Provide the [X, Y] coordinate of the cell's center where the given text is located.  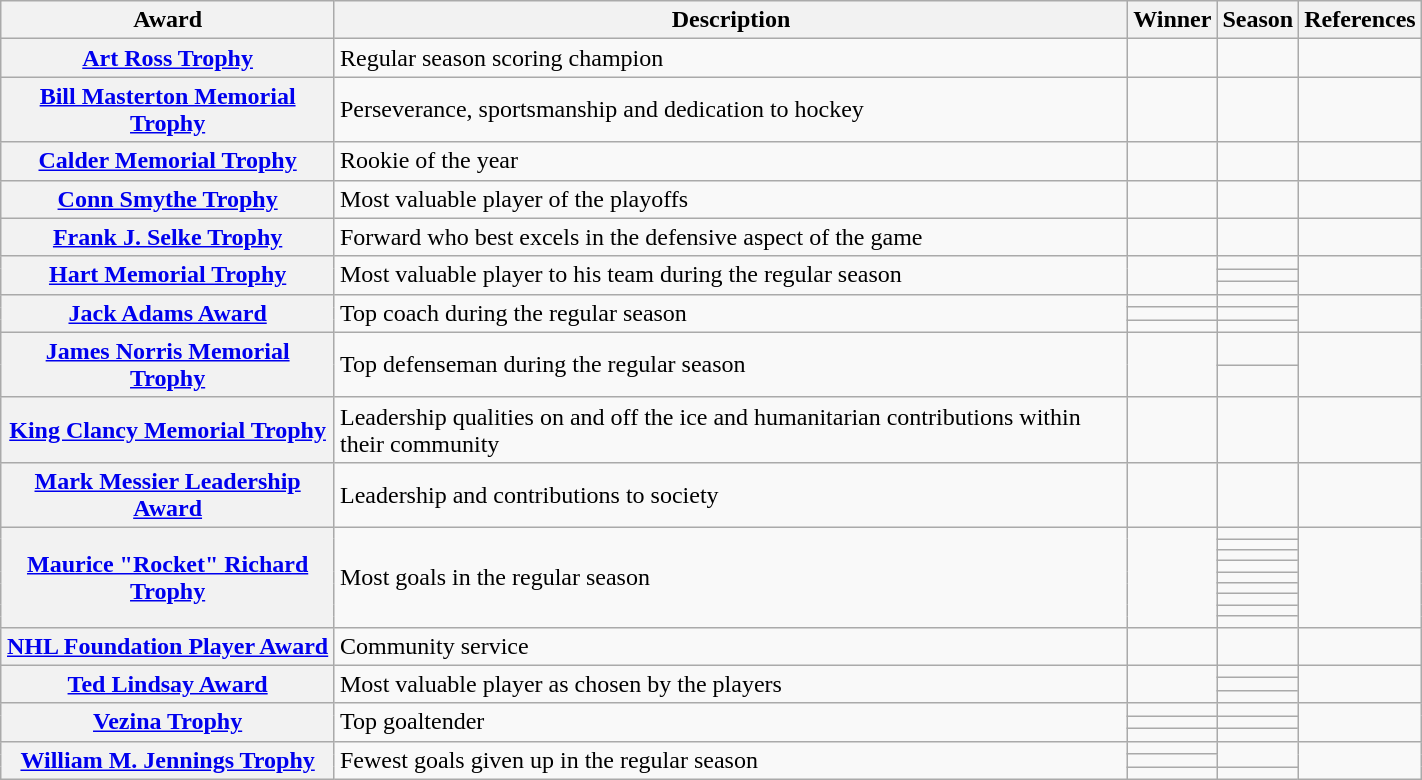
Season [1258, 20]
Top defenseman during the regular season [730, 364]
Community service [730, 646]
Bill Masterton Memorial Trophy [168, 110]
References [1360, 20]
NHL Foundation Player Award [168, 646]
Frank J. Selke Trophy [168, 237]
Fewest goals given up in the regular season [730, 760]
King Clancy Memorial Trophy [168, 430]
Mark Messier Leadership Award [168, 494]
Maurice "Rocket" Richard Trophy [168, 577]
Jack Adams Award [168, 313]
Leadership and contributions to society [730, 494]
Forward who best excels in the defensive aspect of the game [730, 237]
Perseverance, sportsmanship and dedication to hockey [730, 110]
Winner [1172, 20]
Ted Lindsay Award [168, 684]
Top coach during the regular season [730, 313]
Most valuable player to his team during the regular season [730, 275]
Leadership qualities on and off the ice and humanitarian contributions within their community [730, 430]
James Norris Memorial Trophy [168, 364]
Description [730, 20]
Most goals in the regular season [730, 577]
Most valuable player of the playoffs [730, 199]
Top goaltender [730, 722]
Most valuable player as chosen by the players [730, 684]
Rookie of the year [730, 161]
Art Ross Trophy [168, 58]
Vezina Trophy [168, 722]
Calder Memorial Trophy [168, 161]
Hart Memorial Trophy [168, 275]
Award [168, 20]
Regular season scoring champion [730, 58]
Conn Smythe Trophy [168, 199]
William M. Jennings Trophy [168, 760]
